Capture the cell that displays the provided text and extract its (X, Y) central coordinate. 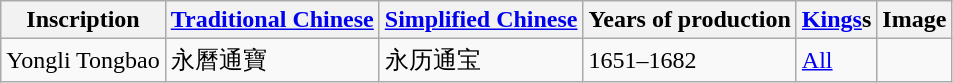
永历通宝 (481, 60)
All (836, 60)
Yongli Tongbao (84, 60)
永曆通寶 (272, 60)
Kingss (836, 20)
Years of production (690, 20)
Image (914, 20)
1651–1682 (690, 60)
Simplified Chinese (481, 20)
Inscription (84, 20)
Traditional Chinese (272, 20)
